Determine the (X, Y) coordinate at the center of the cell enclosing the given text.  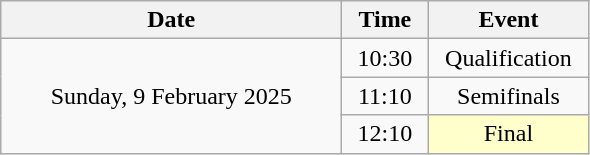
Time (385, 20)
Date (172, 20)
Event (508, 20)
Semifinals (508, 96)
Sunday, 9 February 2025 (172, 96)
11:10 (385, 96)
12:10 (385, 134)
Qualification (508, 58)
10:30 (385, 58)
Final (508, 134)
